From the cell containing the given text, extract its center point as (x, y) coordinate. 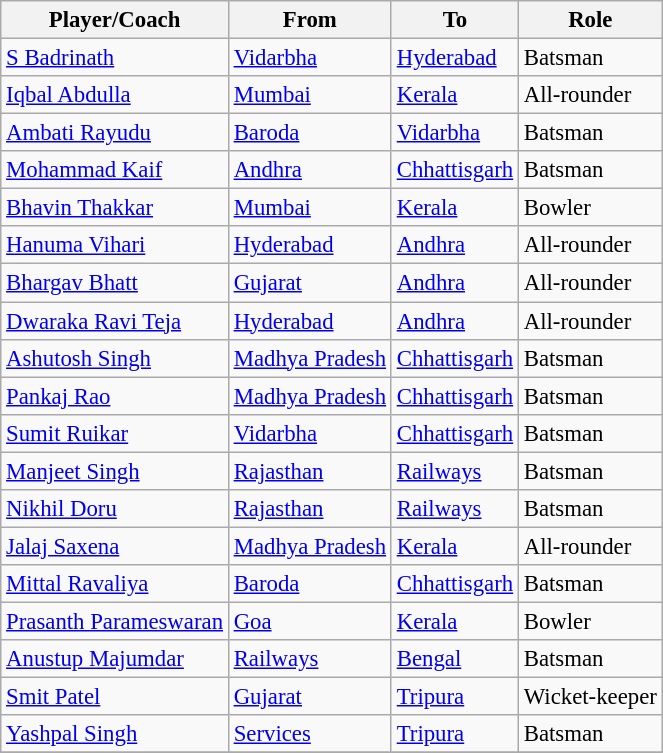
Prasanth Parameswaran (115, 621)
Iqbal Abdulla (115, 95)
Ambati Rayudu (115, 133)
To (454, 20)
From (310, 20)
Hanuma Vihari (115, 245)
Jalaj Saxena (115, 546)
Dwaraka Ravi Teja (115, 321)
Smit Patel (115, 697)
Mittal Ravaliya (115, 584)
Bhavin Thakkar (115, 208)
Sumit Ruikar (115, 433)
Role (590, 20)
Manjeet Singh (115, 471)
Services (310, 734)
Nikhil Doru (115, 509)
S Badrinath (115, 58)
Yashpal Singh (115, 734)
Bengal (454, 659)
Ashutosh Singh (115, 358)
Pankaj Rao (115, 396)
Player/Coach (115, 20)
Bhargav Bhatt (115, 283)
Wicket-keeper (590, 697)
Mohammad Kaif (115, 170)
Goa (310, 621)
Anustup Majumdar (115, 659)
